Detect which cell encompasses the target text, then output its (x, y) center coordinate. 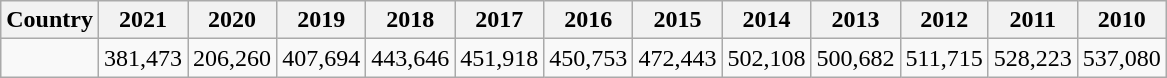
2020 (232, 20)
381,473 (142, 58)
2014 (766, 20)
2015 (678, 20)
2016 (588, 20)
500,682 (856, 58)
2012 (944, 20)
2021 (142, 20)
206,260 (232, 58)
502,108 (766, 58)
537,080 (1122, 58)
450,753 (588, 58)
2019 (322, 20)
407,694 (322, 58)
511,715 (944, 58)
2011 (1032, 20)
Country (50, 20)
2018 (410, 20)
443,646 (410, 58)
2010 (1122, 20)
2013 (856, 20)
451,918 (500, 58)
472,443 (678, 58)
528,223 (1032, 58)
2017 (500, 20)
